Detect which cell encompasses the target text, then output its [x, y] center coordinate. 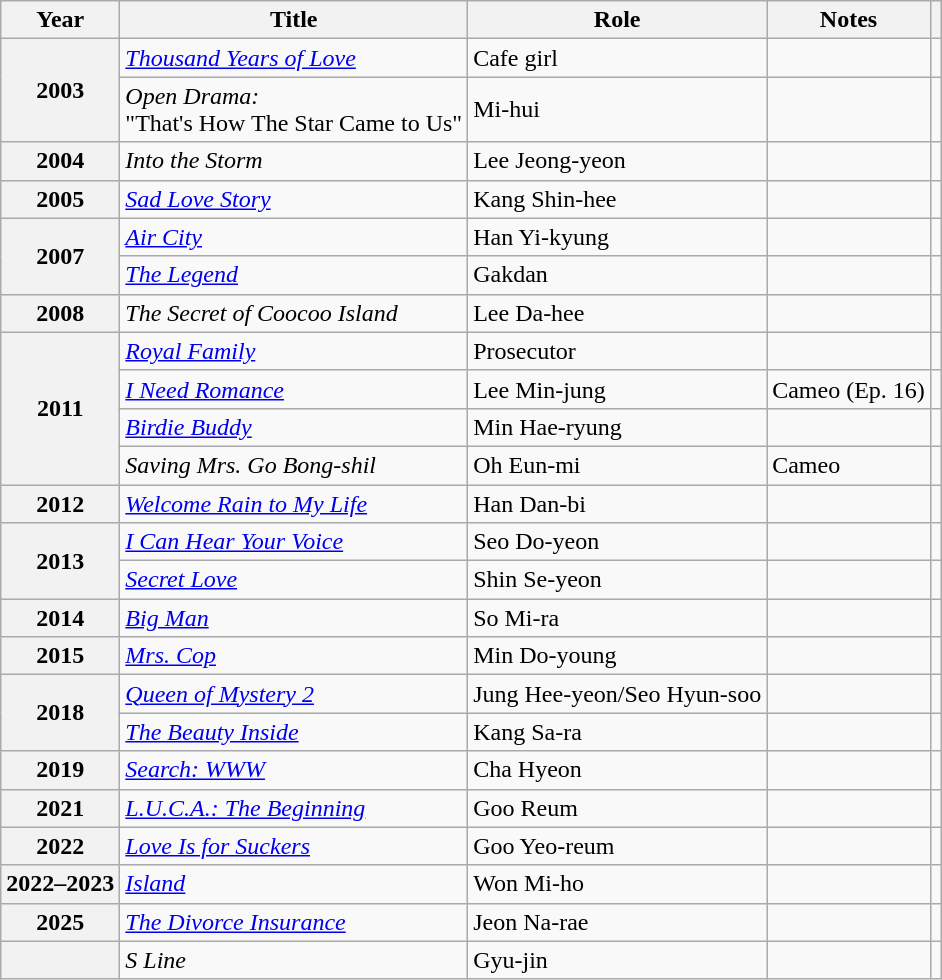
Big Man [294, 618]
Open Drama:"That's How The Star Came to Us" [294, 110]
2003 [60, 90]
Min Do-young [618, 656]
Oh Eun-mi [618, 465]
Love Is for Suckers [294, 846]
2021 [60, 808]
Goo Reum [618, 808]
Cha Hyeon [618, 770]
Gyu-jin [618, 960]
2012 [60, 503]
2013 [60, 561]
Kang Shin-hee [618, 199]
Welcome Rain to My Life [294, 503]
The Divorce Insurance [294, 922]
Prosecutor [618, 351]
2007 [60, 256]
Han Yi-kyung [618, 237]
Queen of Mystery 2 [294, 694]
Notes [849, 20]
2022–2023 [60, 884]
Lee Min-jung [618, 389]
Secret Love [294, 580]
Air City [294, 237]
Royal Family [294, 351]
Thousand Years of Love [294, 58]
I Need Romance [294, 389]
Cameo (Ep. 16) [849, 389]
Cafe girl [618, 58]
Shin Se-yeon [618, 580]
Won Mi-ho [618, 884]
2011 [60, 408]
2004 [60, 161]
Jung Hee-yeon/Seo Hyun-soo [618, 694]
Lee Jeong-yeon [618, 161]
2008 [60, 313]
S Line [294, 960]
Kang Sa-ra [618, 732]
2015 [60, 656]
Saving Mrs. Go Bong-shil [294, 465]
Year [60, 20]
Island [294, 884]
2022 [60, 846]
Lee Da-hee [618, 313]
I Can Hear Your Voice [294, 542]
Mrs. Cop [294, 656]
Title [294, 20]
Jeon Na-rae [618, 922]
2019 [60, 770]
Seo Do-yeon [618, 542]
Sad Love Story [294, 199]
Cameo [849, 465]
2018 [60, 713]
Min Hae-ryung [618, 427]
Gakdan [618, 275]
Role [618, 20]
Goo Yeo-reum [618, 846]
2014 [60, 618]
The Secret of Coocoo Island [294, 313]
L.U.C.A.: The Beginning [294, 808]
Search: WWW [294, 770]
So Mi-ra [618, 618]
Han Dan-bi [618, 503]
The Beauty Inside [294, 732]
The Legend [294, 275]
Birdie Buddy [294, 427]
2005 [60, 199]
2025 [60, 922]
Into the Storm [294, 161]
Mi-hui [618, 110]
